Detect which cell encompasses the target text, then output its [x, y] center coordinate. 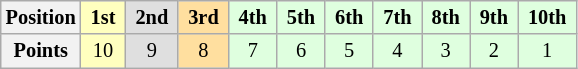
6th [349, 17]
3 [446, 51]
2 [494, 51]
8 [203, 51]
1 [547, 51]
7 [253, 51]
9 [152, 51]
4 [397, 51]
4th [253, 17]
Position [41, 17]
2nd [152, 17]
7th [397, 17]
9th [494, 17]
5th [301, 17]
10 [104, 51]
6 [301, 51]
3rd [203, 17]
5 [349, 51]
8th [446, 17]
1st [104, 17]
10th [547, 17]
Points [41, 51]
